Locate the cell with the specified text and output its [X, Y] center coordinate. 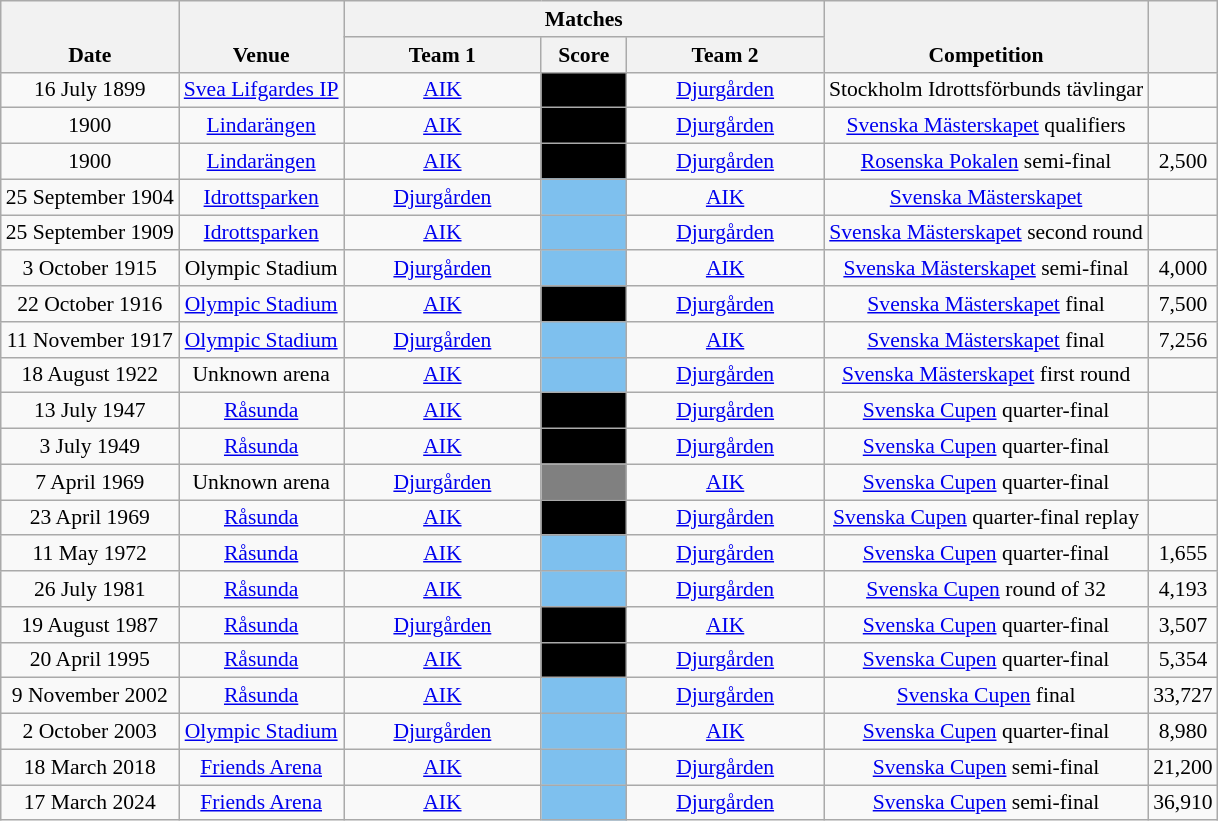
16 July 1899 [90, 90]
Rosenska Pokalen semi-final [986, 162]
17 March 2024 [90, 803]
Team 1 [443, 55]
Svenska Cupen quarter-final replay [986, 518]
2,500 [1182, 162]
7 April 1969 [90, 482]
8,980 [1182, 732]
3 July 1949 [90, 447]
11 May 1972 [90, 554]
Stockholm Idrottsförbunds tävlingar [986, 90]
Matches [584, 19]
23 April 1969 [90, 518]
18 August 1922 [90, 375]
Svenska Cupen round of 32 [986, 589]
18 March 2018 [90, 767]
25 September 1909 [90, 233]
Svenska Mästerskapet first round [986, 375]
7,500 [1182, 304]
Svenska Mästerskapet qualifiers [986, 126]
4,000 [1182, 269]
Svenska Cupen final [986, 696]
3,507 [1182, 625]
33,727 [1182, 696]
13 July 1947 [90, 411]
2 October 2003 [90, 732]
Score [584, 55]
Svenska Mästerskapet second round [986, 233]
36,910 [1182, 803]
22 October 1916 [90, 304]
19 August 1987 [90, 625]
Venue [262, 36]
7,256 [1182, 340]
Team 2 [725, 55]
3 October 1915 [90, 269]
5,354 [1182, 660]
20 April 1995 [90, 660]
Svea Lifgardes IP [262, 90]
21,200 [1182, 767]
1,655 [1182, 554]
Date [90, 36]
4,193 [1182, 589]
26 July 1981 [90, 589]
25 September 1904 [90, 197]
Competition [986, 36]
Svenska Mästerskapet [986, 197]
9 November 2002 [90, 696]
11 November 1917 [90, 340]
Svenska Mästerskapet semi-final [986, 269]
